Identify which cell holds the provided text, then report its [x, y] central coordinate. 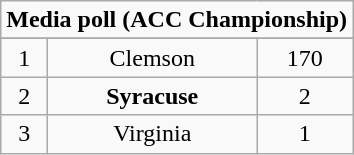
3 [24, 134]
Syracuse [152, 96]
Virginia [152, 134]
Clemson [152, 58]
Media poll (ACC Championship) [177, 20]
170 [305, 58]
